Provide the (X, Y) coordinate of the cell's center where the given text is located.  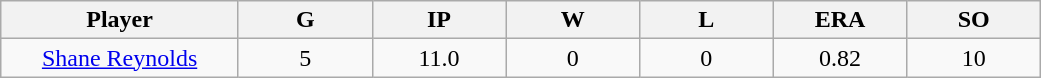
SO (974, 20)
Player (120, 20)
5 (305, 58)
G (305, 20)
W (573, 20)
IP (439, 20)
10 (974, 58)
Shane Reynolds (120, 58)
11.0 (439, 58)
0.82 (840, 58)
L (706, 20)
ERA (840, 20)
